Identify which cell holds the provided text, then report its [x, y] central coordinate. 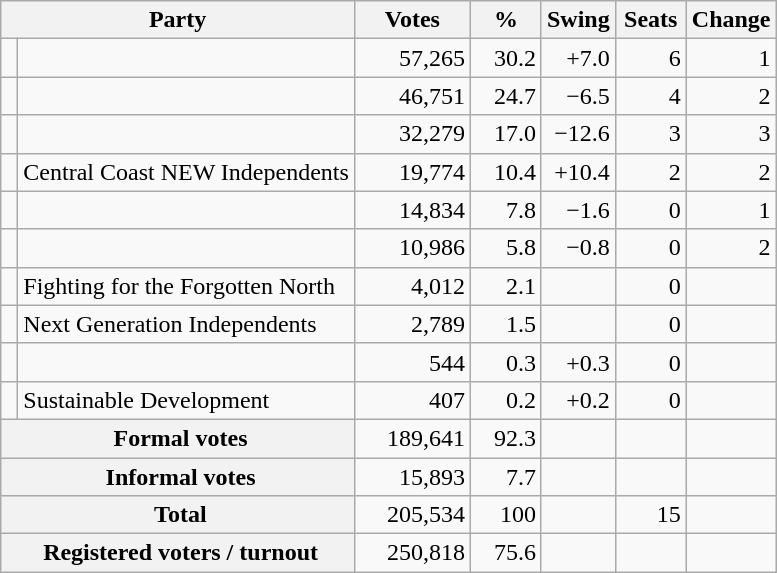
Informal votes [178, 477]
0.3 [506, 362]
Fighting for the Forgotten North [186, 286]
+7.0 [578, 58]
24.7 [506, 96]
−1.6 [578, 210]
+0.2 [578, 400]
7.8 [506, 210]
1.5 [506, 324]
−0.8 [578, 248]
19,774 [412, 172]
Next Generation Independents [186, 324]
Formal votes [178, 438]
−6.5 [578, 96]
% [506, 20]
5.8 [506, 248]
30.2 [506, 58]
10,986 [412, 248]
Total [178, 515]
4,012 [412, 286]
7.7 [506, 477]
4 [650, 96]
Sustainable Development [186, 400]
205,534 [412, 515]
15 [650, 515]
10.4 [506, 172]
Registered voters / turnout [178, 553]
0.2 [506, 400]
Votes [412, 20]
544 [412, 362]
+10.4 [578, 172]
6 [650, 58]
407 [412, 400]
Central Coast NEW Independents [186, 172]
75.6 [506, 553]
32,279 [412, 134]
14,834 [412, 210]
Party [178, 20]
Swing [578, 20]
189,641 [412, 438]
250,818 [412, 553]
2,789 [412, 324]
−12.6 [578, 134]
57,265 [412, 58]
+0.3 [578, 362]
46,751 [412, 96]
17.0 [506, 134]
15,893 [412, 477]
92.3 [506, 438]
2.1 [506, 286]
Seats [650, 20]
100 [506, 515]
Change [731, 20]
